Provide the (x, y) coordinate of the cell's center where the given text is located.  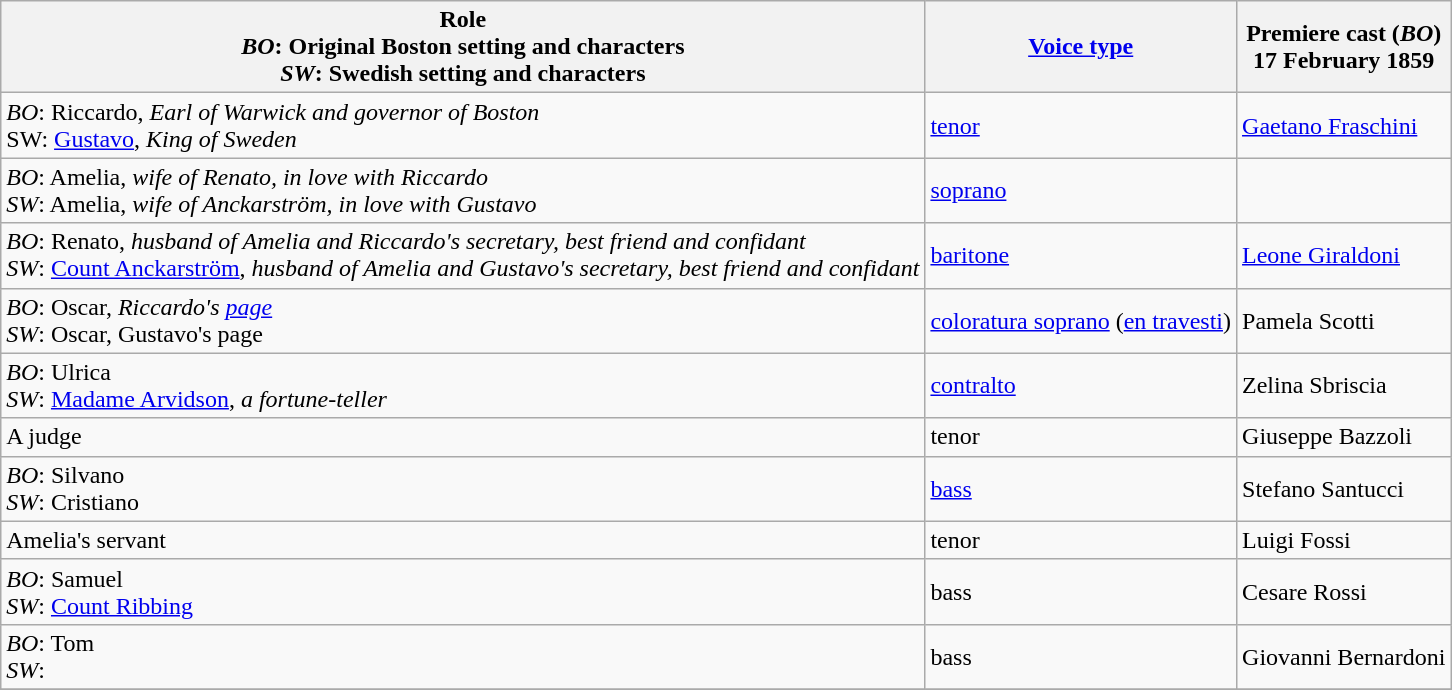
baritone (1081, 256)
Luigi Fossi (1344, 540)
BO: Samuel SW: Count Ribbing (463, 592)
Stefano Santucci (1344, 488)
Giovanni Bernardoni (1344, 656)
Leone Giraldoni (1344, 256)
coloratura soprano (en travesti) (1081, 320)
Gaetano Fraschini (1344, 126)
RoleBO: Original Boston setting and charactersSW: Swedish setting and characters (463, 47)
Cesare Rossi (1344, 592)
BO: TomSW: (463, 656)
BO: SilvanoSW: Cristiano (463, 488)
Giuseppe Bazzoli (1344, 437)
BO: Oscar, Riccardo's pageSW: Oscar, Gustavo's page (463, 320)
soprano (1081, 190)
BO: UlricaSW: Madame Arvidson, a fortune-teller (463, 386)
A judge (463, 437)
Amelia's servant (463, 540)
Zelina Sbriscia (1344, 386)
Voice type (1081, 47)
Pamela Scotti (1344, 320)
Premiere cast (BO)17 February 1859 (1344, 47)
BO: Riccardo, Earl of Warwick and governor of Boston SW: Gustavo, King of Sweden (463, 126)
BO: Amelia, wife of Renato, in love with RiccardoSW: Amelia, wife of Anckarström, in love with Gustavo (463, 190)
contralto (1081, 386)
